Provide the [X, Y] coordinate of the cell's center where the given text is located.  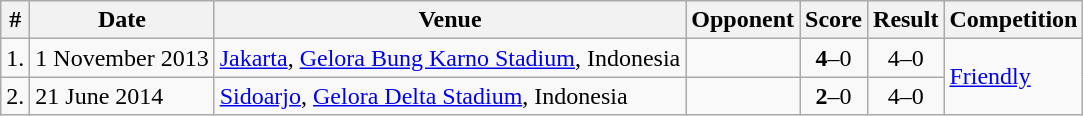
Competition [1014, 20]
Opponent [743, 20]
2. [16, 96]
1 November 2013 [122, 58]
1. [16, 58]
Score [834, 20]
Jakarta, Gelora Bung Karno Stadium, Indonesia [450, 58]
Result [906, 20]
Friendly [1014, 77]
Sidoarjo, Gelora Delta Stadium, Indonesia [450, 96]
# [16, 20]
Date [122, 20]
21 June 2014 [122, 96]
Venue [450, 20]
2–0 [834, 96]
